Provide the (x, y) coordinate of the cell's center where the given text is located.  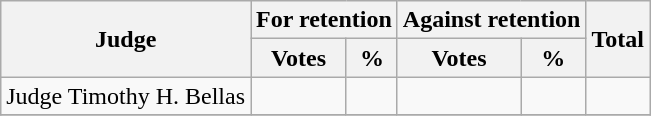
For retention (324, 20)
Judge (126, 39)
Against retention (492, 20)
Total (618, 39)
Judge Timothy H. Bellas (126, 96)
